Determine the [X, Y] coordinate at the center of the cell enclosing the given text.  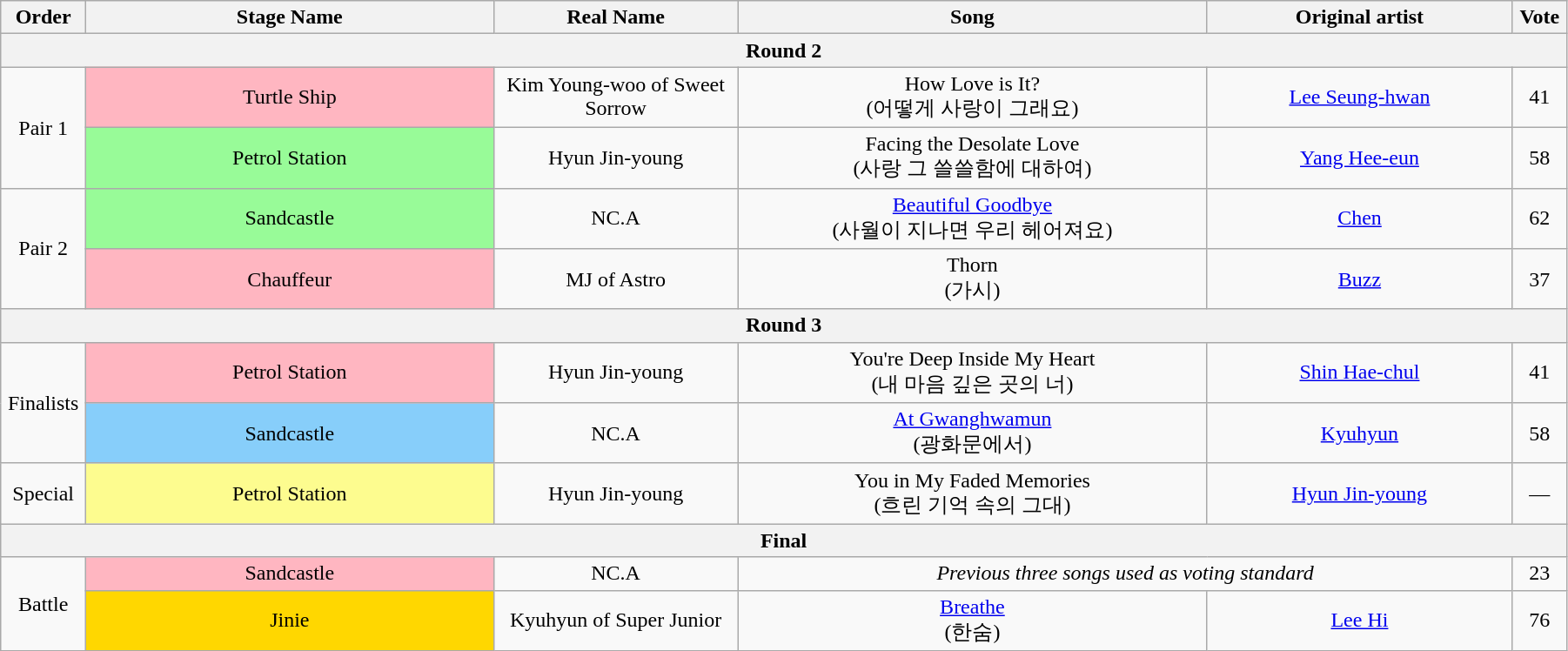
Stage Name [290, 17]
23 [1539, 574]
Real Name [616, 17]
Chauffeur [290, 279]
Final [784, 540]
Finalists [44, 402]
Kyuhyun of Super Junior [616, 621]
Round 2 [784, 50]
Kyuhyun [1359, 433]
76 [1539, 621]
Jinie [290, 621]
Chen [1359, 218]
How Love is It?(어떻게 사랑이 그래요) [973, 97]
Order [44, 17]
Previous three songs used as voting standard [1125, 574]
Turtle Ship [290, 97]
— [1539, 493]
You're Deep Inside My Heart(내 마음 깊은 곳의 너) [973, 372]
Special [44, 493]
37 [1539, 279]
Battle [44, 604]
Thorn(가시) [973, 279]
Facing the Desolate Love(사랑 그 쓸쓸함에 대하여) [973, 158]
62 [1539, 218]
Vote [1539, 17]
Original artist [1359, 17]
Pair 2 [44, 249]
Buzz [1359, 279]
At Gwanghwamun(광화문에서) [973, 433]
Kim Young-woo of Sweet Sorrow [616, 97]
Song [973, 17]
Breathe(한숨) [973, 621]
Yang Hee-eun [1359, 158]
Beautiful Goodbye(사월이 지나면 우리 헤어져요) [973, 218]
Lee Seung-hwan [1359, 97]
Round 3 [784, 325]
MJ of Astro [616, 279]
Pair 1 [44, 127]
Shin Hae-chul [1359, 372]
Lee Hi [1359, 621]
You in My Faded Memories(흐린 기억 속의 그대) [973, 493]
